From the cell containing the given text, extract its center point as [x, y] coordinate. 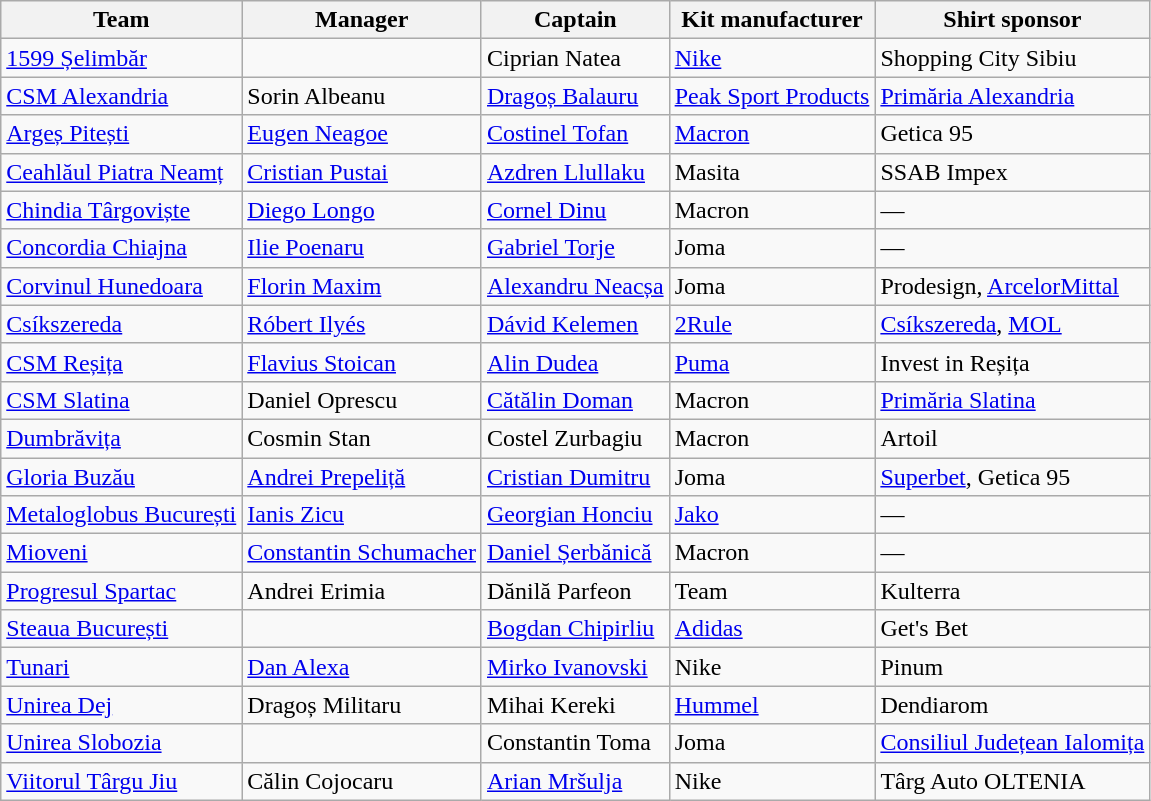
Cosmin Stan [362, 438]
Primăria Alexandria [1012, 96]
CSM Alexandria [122, 96]
2Rule [772, 324]
Ilie Poenaru [362, 248]
Prodesign, ArcelorMittal [1012, 286]
Daniel Șerbănică [575, 553]
Viitorul Târgu Jiu [122, 781]
Diego Longo [362, 210]
Ianis Zicu [362, 515]
Florin Maxim [362, 286]
Costel Zurbagiu [575, 438]
Primăria Slatina [1012, 400]
Cornel Dinu [575, 210]
Gloria Buzău [122, 477]
Kulterra [1012, 591]
Dragoș Militaru [362, 705]
Mirko Ivanovski [575, 667]
Dumbrăvița [122, 438]
Manager [362, 20]
Róbert Ilyés [362, 324]
Cristian Pustai [362, 172]
Argeș Pitești [122, 134]
Invest in Reșița [1012, 362]
Târg Auto OLTENIA [1012, 781]
Azdren Llullaku [575, 172]
Peak Sport Products [772, 96]
Consiliul Județean Ialomița [1012, 743]
Arian Mršulja [575, 781]
Unirea Slobozia [122, 743]
Steaua București [122, 629]
Sorin Albeanu [362, 96]
Alexandru Neacșa [575, 286]
Dragoș Balauru [575, 96]
Hummel [772, 705]
Mioveni [122, 553]
Cristian Dumitru [575, 477]
Cătălin Doman [575, 400]
Andrei Erimia [362, 591]
Georgian Honciu [575, 515]
Constantin Schumacher [362, 553]
Artoil [1012, 438]
Bogdan Chipirliu [575, 629]
Puma [772, 362]
Superbet, Getica 95 [1012, 477]
Eugen Neagoe [362, 134]
SSAB Impex [1012, 172]
Csíkszereda [122, 324]
1599 Șelimbăr [122, 58]
Chindia Târgoviște [122, 210]
Pinum [1012, 667]
Ceahlăul Piatra Neamț [122, 172]
Dănilă Parfeon [575, 591]
Flavius Stoican [362, 362]
Get's Bet [1012, 629]
Călin Cojocaru [362, 781]
Ciprian Natea [575, 58]
Csíkszereda, MOL [1012, 324]
Getica 95 [1012, 134]
Costinel Tofan [575, 134]
Dávid Kelemen [575, 324]
Corvinul Hunedoara [122, 286]
Gabriel Torje [575, 248]
Mihai Kereki [575, 705]
Adidas [772, 629]
Constantin Toma [575, 743]
Alin Dudea [575, 362]
Kit manufacturer [772, 20]
Metaloglobus București [122, 515]
Shopping City Sibiu [1012, 58]
Concordia Chiajna [122, 248]
CSM Reșița [122, 362]
Captain [575, 20]
Andrei Prepeliță [362, 477]
Tunari [122, 667]
Masita [772, 172]
Shirt sponsor [1012, 20]
Daniel Oprescu [362, 400]
Jako [772, 515]
Dendiarom [1012, 705]
Unirea Dej [122, 705]
CSM Slatina [122, 400]
Dan Alexa [362, 667]
Progresul Spartac [122, 591]
